Locate the cell with the specified text and output its [x, y] center coordinate. 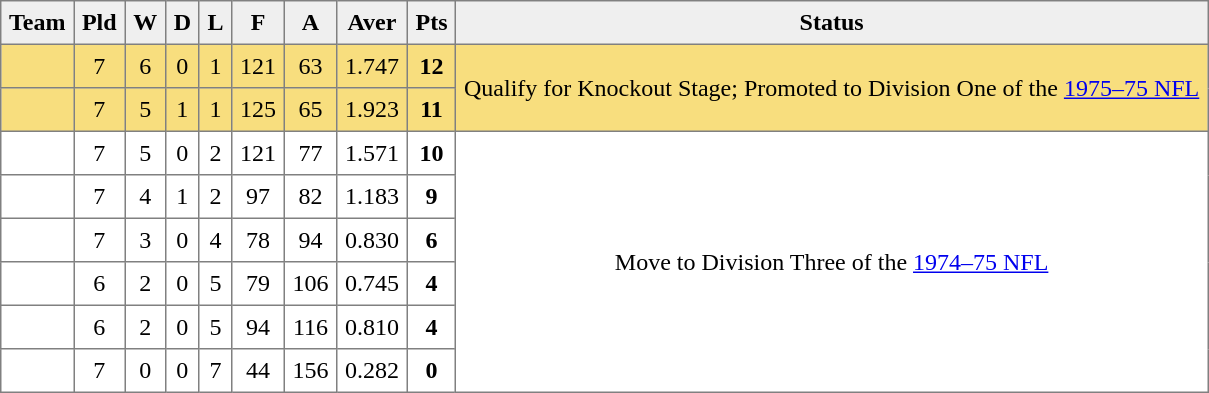
1.923 [372, 110]
Move to Division Three of the 1974–75 NFL [832, 262]
Qualify for Knockout Stage; Promoted to Division One of the 1975–75 NFL [832, 88]
0.282 [372, 371]
A [310, 23]
97 [258, 197]
44 [258, 371]
L [216, 23]
77 [310, 153]
65 [310, 110]
Status [832, 23]
63 [310, 66]
106 [310, 284]
82 [310, 197]
W [145, 23]
Team [38, 23]
78 [258, 240]
Pts [431, 23]
125 [258, 110]
1.747 [372, 66]
0.745 [372, 284]
1.571 [372, 153]
0.810 [372, 327]
3 [145, 240]
9 [431, 197]
11 [431, 110]
116 [310, 327]
1.183 [372, 197]
0.830 [372, 240]
D [182, 23]
10 [431, 153]
Pld [100, 23]
79 [258, 284]
Aver [372, 23]
156 [310, 371]
12 [431, 66]
F [258, 23]
